Output the [x, y] coordinate of the center of the cell containing the given text.  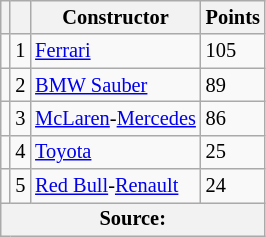
Points [233, 17]
Constructor [115, 17]
24 [233, 186]
86 [233, 118]
Red Bull-Renault [115, 186]
2 [20, 85]
Source: [133, 219]
89 [233, 85]
105 [233, 51]
Toyota [115, 152]
3 [20, 118]
4 [20, 152]
BMW Sauber [115, 85]
5 [20, 186]
McLaren-Mercedes [115, 118]
25 [233, 152]
1 [20, 51]
Ferrari [115, 51]
